Return the (X, Y) coordinate for the center point of the cell that contains the specified text.  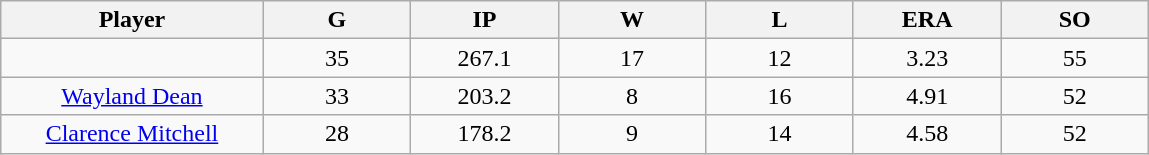
12 (780, 58)
55 (1075, 58)
17 (632, 58)
14 (780, 134)
4.58 (927, 134)
178.2 (485, 134)
SO (1075, 20)
L (780, 20)
ERA (927, 20)
Wayland Dean (132, 96)
G (337, 20)
8 (632, 96)
16 (780, 96)
9 (632, 134)
203.2 (485, 96)
33 (337, 96)
IP (485, 20)
28 (337, 134)
267.1 (485, 58)
Player (132, 20)
W (632, 20)
35 (337, 58)
3.23 (927, 58)
4.91 (927, 96)
Clarence Mitchell (132, 134)
